Return the (x, y) coordinate for the center point of the cell that contains the specified text.  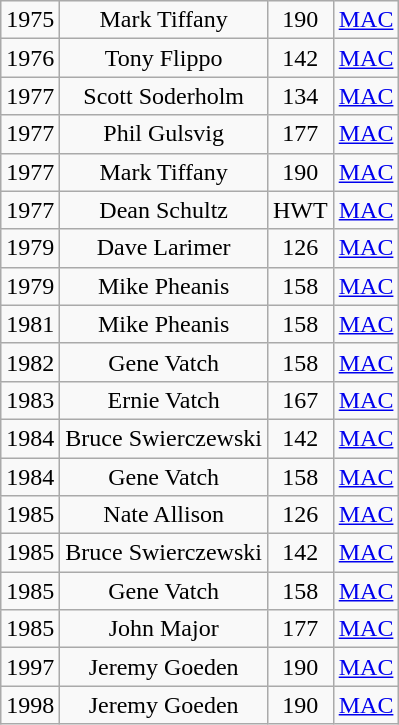
167 (300, 400)
Dave Larimer (164, 248)
Nate Allison (164, 515)
1983 (30, 400)
Tony Flippo (164, 58)
1998 (30, 705)
Scott Soderholm (164, 96)
John Major (164, 629)
Dean Schultz (164, 210)
HWT (300, 210)
1997 (30, 667)
Ernie Vatch (164, 400)
1975 (30, 20)
1981 (30, 324)
1982 (30, 362)
Phil Gulsvig (164, 134)
134 (300, 96)
1976 (30, 58)
